Find where the given text appears and provide that cell's center as (x, y) coordinate. 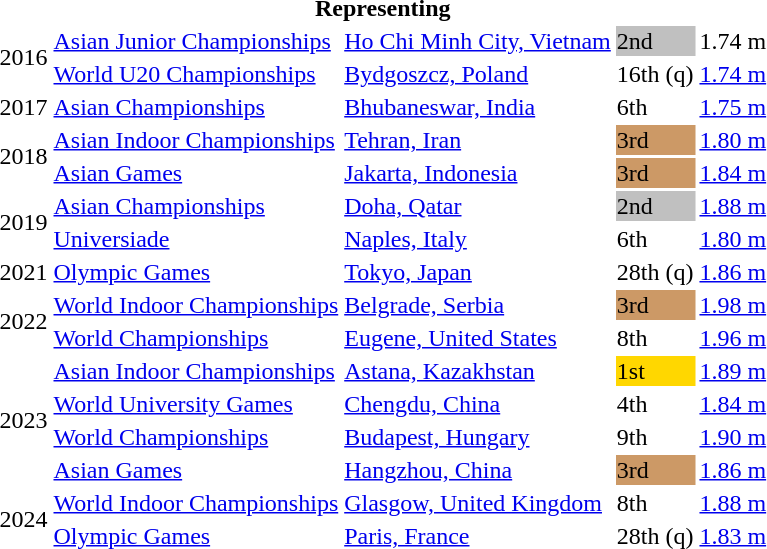
World University Games (196, 404)
4th (655, 404)
1st (655, 371)
Universiade (196, 239)
9th (655, 437)
Doha, Qatar (478, 206)
Bhubaneswar, India (478, 107)
Hangzhou, China (478, 470)
Belgrade, Serbia (478, 305)
16th (q) (655, 74)
Tehran, Iran (478, 140)
Ho Chi Minh City, Vietnam (478, 41)
Chengdu, China (478, 404)
Bydgoszcz, Poland (478, 74)
Olympic Games (196, 272)
Budapest, Hungary (478, 437)
Glasgow, United Kingdom (478, 503)
Astana, Kazakhstan (478, 371)
Tokyo, Japan (478, 272)
Jakarta, Indonesia (478, 173)
Eugene, United States (478, 338)
World U20 Championships (196, 74)
Naples, Italy (478, 239)
28th (q) (655, 272)
Asian Junior Championships (196, 41)
